Identify which cell holds the provided text, then report its (X, Y) central coordinate. 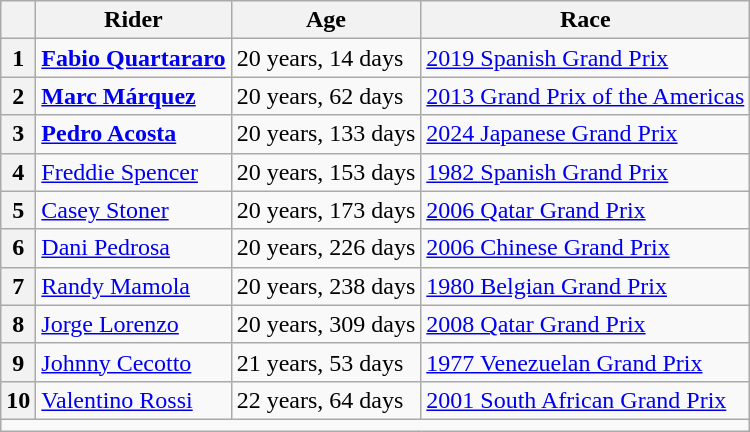
Casey Stoner (134, 210)
Valentino Rossi (134, 400)
1982 Spanish Grand Prix (586, 172)
21 years, 53 days (326, 362)
Randy Mamola (134, 286)
1 (18, 58)
10 (18, 400)
7 (18, 286)
2 (18, 96)
1980 Belgian Grand Prix (586, 286)
1977 Venezuelan Grand Prix (586, 362)
Race (586, 20)
2019 Spanish Grand Prix (586, 58)
Freddie Spencer (134, 172)
2006 Chinese Grand Prix (586, 248)
20 years, 226 days (326, 248)
Johnny Cecotto (134, 362)
5 (18, 210)
2024 Japanese Grand Prix (586, 134)
Pedro Acosta (134, 134)
9 (18, 362)
2001 South African Grand Prix (586, 400)
6 (18, 248)
Fabio Quartararo (134, 58)
Age (326, 20)
20 years, 238 days (326, 286)
20 years, 153 days (326, 172)
Jorge Lorenzo (134, 324)
2008 Qatar Grand Prix (586, 324)
3 (18, 134)
Rider (134, 20)
Marc Márquez (134, 96)
20 years, 62 days (326, 96)
20 years, 309 days (326, 324)
8 (18, 324)
2006 Qatar Grand Prix (586, 210)
22 years, 64 days (326, 400)
Dani Pedrosa (134, 248)
2013 Grand Prix of the Americas (586, 96)
4 (18, 172)
20 years, 173 days (326, 210)
20 years, 14 days (326, 58)
20 years, 133 days (326, 134)
